Search for the cell housing the specified text and yield its (X, Y) center coordinate. 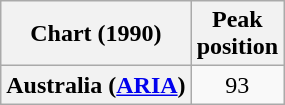
93 (237, 85)
Australia (ARIA) (96, 85)
Chart (1990) (96, 34)
Peakposition (237, 34)
